Determine the (x, y) coordinate at the center of the cell enclosing the given text.  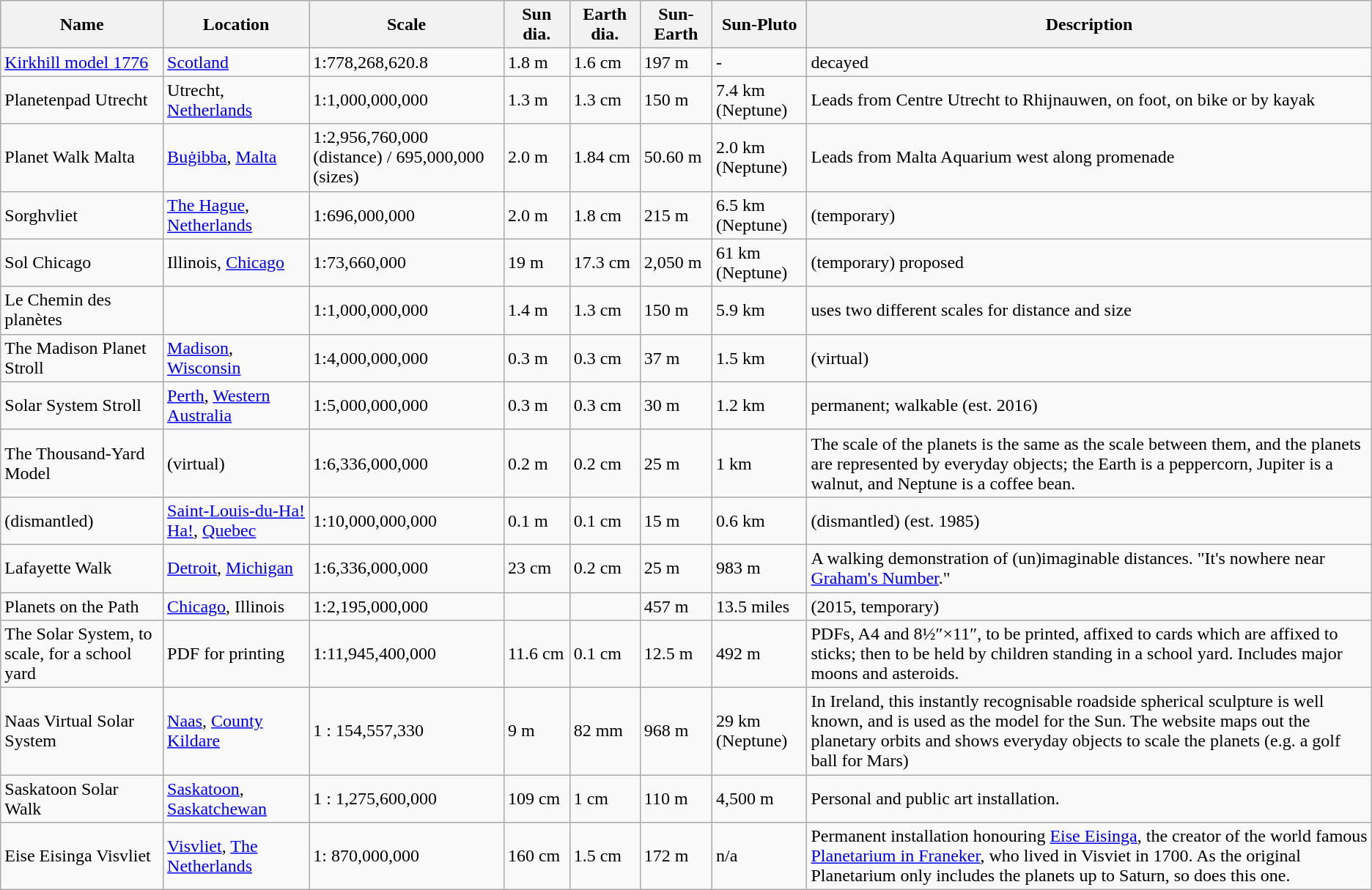
The Madison Planet Stroll (82, 357)
9 m (536, 731)
decayed (1089, 62)
1.2 km (759, 406)
The Solar System, to scale, for a school yard (82, 654)
82 mm (605, 731)
The Thousand-Yard Model (82, 463)
n/a (759, 856)
11.6 cm (536, 654)
1:4,000,000,000 (407, 357)
1:11,945,400,000 (407, 654)
215 m (676, 215)
Le Chemin des planètes (82, 311)
Detroit, Michigan (236, 568)
110 m (676, 798)
Lafayette Walk (82, 568)
61 km (Neptune) (759, 262)
172 m (676, 856)
(dismantled) (est. 1985) (1089, 520)
37 m (676, 357)
160 cm (536, 856)
Planets on the Path (82, 606)
Name (82, 25)
Earth dia. (605, 25)
50.60 m (676, 157)
2.0 km (Neptune) (759, 157)
1:73,660,000 (407, 262)
1 : 1,275,600,000 (407, 798)
PDF for printing (236, 654)
Kirkhill model 1776 (82, 62)
1 km (759, 463)
(temporary) proposed (1089, 262)
1 cm (605, 798)
Description (1089, 25)
Chicago, Illinois (236, 606)
Sun dia. (536, 25)
Location (236, 25)
1.3 m (536, 100)
2,050 m (676, 262)
Buġibba, Malta (236, 157)
1:10,000,000,000 (407, 520)
uses two different scales for distance and size (1089, 311)
1.6 cm (605, 62)
(dismantled) (82, 520)
Madison, Wisconsin (236, 357)
0.2 m (536, 463)
4,500 m (759, 798)
(2015, temporary) (1089, 606)
197 m (676, 62)
1: 870,000,000 (407, 856)
Naas, County Kildare (236, 731)
15 m (676, 520)
1.4 m (536, 311)
1.5 km (759, 357)
Naas Virtual Solar System (82, 731)
Sol Chicago (82, 262)
5.9 km (759, 311)
13.5 miles (759, 606)
Scale (407, 25)
(temporary) (1089, 215)
Visvliet, The Netherlands (236, 856)
983 m (759, 568)
Eise Eisinga Visvliet (82, 856)
A walking demonstration of (un)imaginable distances. "It's nowhere near Graham's Number." (1089, 568)
1.8 cm (605, 215)
1:2,956,760,000 (distance) / 695,000,000 (sizes) (407, 157)
Sun-Pluto (759, 25)
1.84 cm (605, 157)
457 m (676, 606)
Personal and public art installation. (1089, 798)
- (759, 62)
Sun-Earth (676, 25)
19 m (536, 262)
109 cm (536, 798)
Planet Walk Malta (82, 157)
0.6 km (759, 520)
17.3 cm (605, 262)
1.8 m (536, 62)
permanent; walkable (est. 2016) (1089, 406)
Saskatoon Solar Walk (82, 798)
The Hague, Netherlands (236, 215)
Utrecht, Netherlands (236, 100)
1:778,268,620.8 (407, 62)
968 m (676, 731)
30 m (676, 406)
Solar System Stroll (82, 406)
1.5 cm (605, 856)
12.5 m (676, 654)
Leads from Centre Utrecht to Rhijnauwen, on foot, on bike or by kayak (1089, 100)
1 : 154,557,330 (407, 731)
Illinois, Chicago (236, 262)
Planetenpad Utrecht (82, 100)
1:5,000,000,000 (407, 406)
7.4 km (Neptune) (759, 100)
Saskatoon, Saskatchewan (236, 798)
Scotland (236, 62)
29 km (Neptune) (759, 731)
Perth, Western Australia (236, 406)
1:2,195,000,000 (407, 606)
Saint-Louis-du-Ha! Ha!, Quebec (236, 520)
6.5 km (Neptune) (759, 215)
23 cm (536, 568)
492 m (759, 654)
0.1 m (536, 520)
Sorghvliet (82, 215)
1:696,000,000 (407, 215)
Leads from Malta Aquarium west along promenade (1089, 157)
